Provide the [x, y] coordinate of the cell's center where the given text is located.  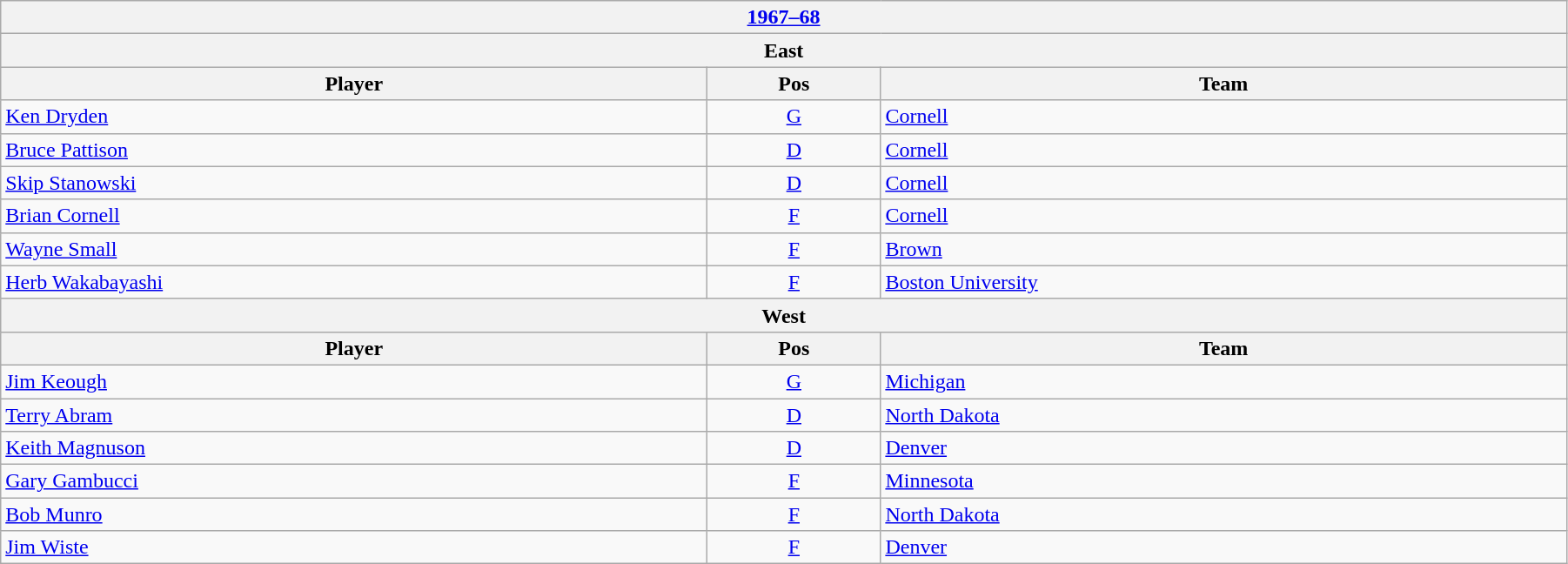
Minnesota [1223, 481]
Herb Wakabayashi [354, 282]
Terry Abram [354, 415]
West [784, 315]
Brian Cornell [354, 216]
Brown [1223, 249]
Ken Dryden [354, 117]
Gary Gambucci [354, 481]
Skip Stanowski [354, 183]
Michigan [1223, 381]
East [784, 50]
Jim Wiste [354, 547]
Boston University [1223, 282]
Keith Magnuson [354, 448]
Bruce Pattison [354, 150]
Jim Keough [354, 381]
Wayne Small [354, 249]
1967–68 [784, 17]
Bob Munro [354, 514]
